Identify which cell holds the provided text, then report its [X, Y] central coordinate. 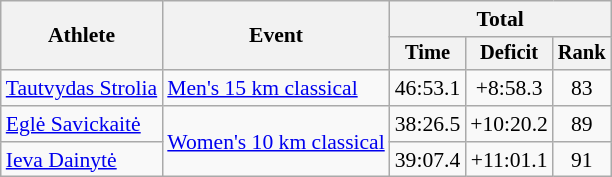
Event [276, 36]
Eglė Savickaitė [82, 124]
46:53.1 [428, 88]
89 [582, 124]
Total [500, 19]
Rank [582, 54]
38:26.5 [428, 124]
Time [428, 54]
Deficit [509, 54]
83 [582, 88]
Women's 10 km classical [276, 142]
+10:20.2 [509, 124]
+8:58.3 [509, 88]
Tautvydas Strolia [82, 88]
Men's 15 km classical [276, 88]
Athlete [82, 36]
